Find where the given text appears and provide that cell's center as [X, Y] coordinate. 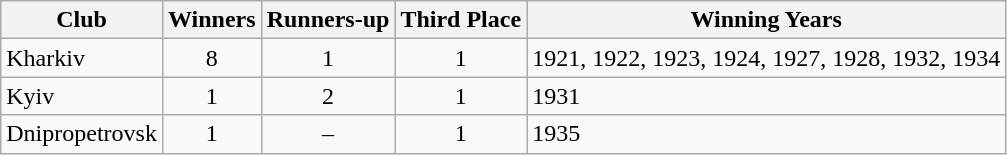
Runners-up [328, 20]
Winning Years [766, 20]
Third Place [461, 20]
Kyiv [82, 96]
– [328, 134]
Kharkiv [82, 58]
Club [82, 20]
1931 [766, 96]
1921, 1922, 1923, 1924, 1927, 1928, 1932, 1934 [766, 58]
1935 [766, 134]
2 [328, 96]
Dnipropetrovsk [82, 134]
Winners [212, 20]
8 [212, 58]
